Identify which cell holds the provided text, then report its [X, Y] central coordinate. 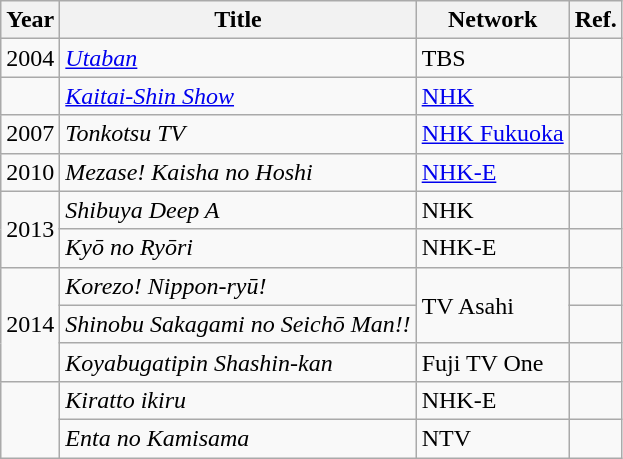
Ref. [596, 20]
NTV [492, 438]
Mezase! Kaisha no Hoshi [238, 172]
Tonkotsu TV [238, 134]
Fuji TV One [492, 362]
TV Asahi [492, 305]
Enta no Kamisama [238, 438]
Kaitai-Shin Show [238, 96]
2004 [30, 58]
Network [492, 20]
2007 [30, 134]
2013 [30, 229]
Kyō no Ryōri [238, 248]
Shinobu Sakagami no Seichō Man!! [238, 324]
Korezo! Nippon-ryū! [238, 286]
Utaban [238, 58]
Year [30, 20]
TBS [492, 58]
NHK Fukuoka [492, 134]
2014 [30, 324]
2010 [30, 172]
Kiratto ikiru [238, 400]
Koyabugatipin Shashin-kan [238, 362]
Shibuya Deep A [238, 210]
Title [238, 20]
